Provide the [x, y] coordinate of the cell's center where the given text is located.  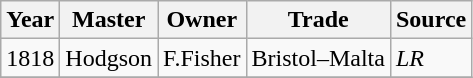
Bristol–Malta [318, 58]
Owner [202, 20]
Trade [318, 20]
Year [30, 20]
Source [430, 20]
F.Fisher [202, 58]
LR [430, 58]
1818 [30, 58]
Hodgson [109, 58]
Master [109, 20]
